Extract the [x, y] coordinate from the center of the cell holding the provided text.  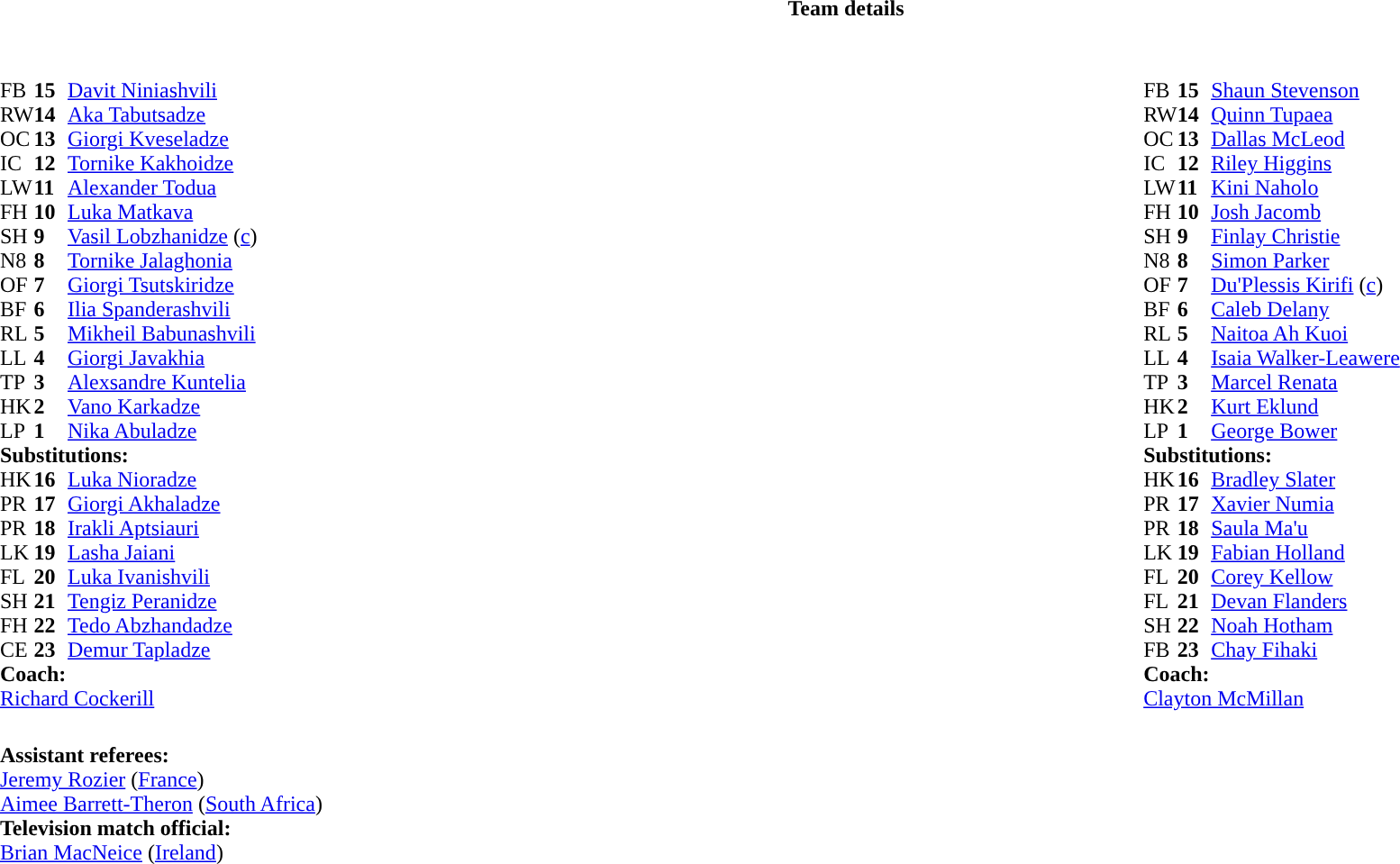
Marcel Renata [1305, 382]
Vasil Lobzhanidze (c) [162, 236]
Vano Karkadze [162, 407]
Aka Tabutsadze [162, 115]
Isaia Walker-Leawere [1305, 359]
Quinn Tupaea [1305, 115]
Ilia Spanderashvili [162, 310]
Tornike Kakhoidze [162, 164]
Irakli Aptsiauri [162, 528]
Giorgi Tsutskiridze [162, 285]
Clayton McMillan [1272, 699]
Mikheil Babunashvili [162, 333]
Finlay Christie [1305, 236]
CE [17, 650]
Luka Nioradze [162, 479]
Shaun Stevenson [1305, 90]
Alexander Todua [162, 187]
George Bower [1305, 431]
Giorgi Javakhia [162, 359]
Xavier Numia [1305, 505]
Nika Abuladze [162, 431]
Lasha Jaiani [162, 553]
Devan Flanders [1305, 602]
Du'Plessis Kirifi (c) [1305, 285]
Kurt Eklund [1305, 407]
Corey Kellow [1305, 577]
Davit Niniashvili [162, 90]
Simon Parker [1305, 261]
Demur Tapladze [162, 650]
Tornike Jalaghonia [162, 261]
Chay Fihaki [1305, 650]
Naitoa Ah Kuoi [1305, 333]
Noah Hotham [1305, 625]
Giorgi Akhaladze [162, 505]
Riley Higgins [1305, 164]
Giorgi Kveseladze [162, 139]
Caleb Delany [1305, 310]
Tengiz Peranidze [162, 602]
Tedo Abzhandadze [162, 625]
Bradley Slater [1305, 479]
Saula Ma'u [1305, 528]
Fabian Holland [1305, 553]
Richard Cockerill [129, 699]
Josh Jacomb [1305, 213]
Luka Ivanishvili [162, 577]
Dallas McLeod [1305, 139]
Luka Matkava [162, 213]
Alexsandre Kuntelia [162, 382]
Kini Naholo [1305, 187]
